Locate the cell with the specified text and output its [x, y] center coordinate. 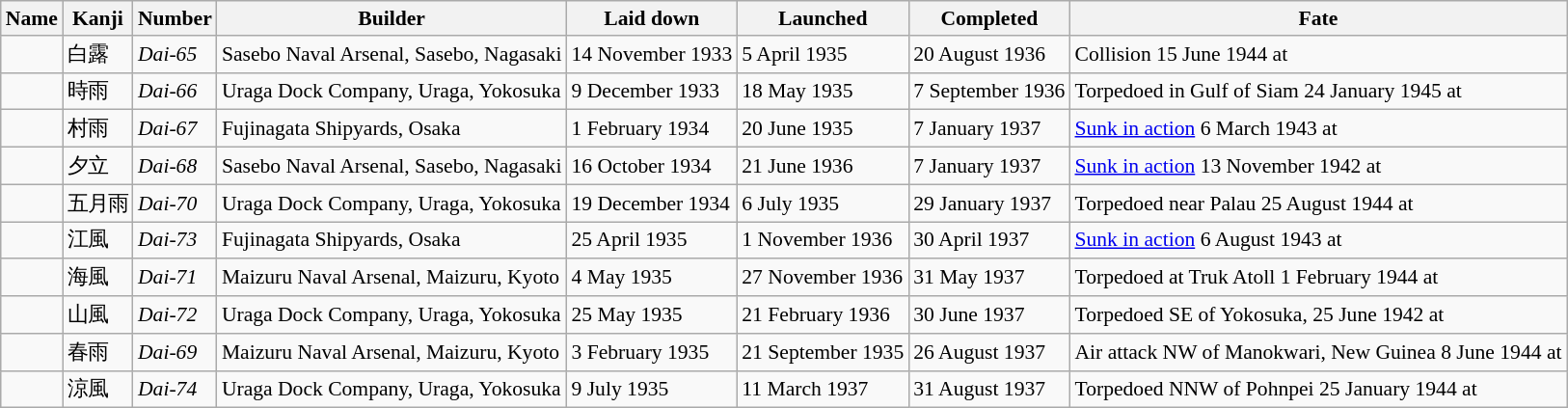
20 August 1936 [989, 54]
Air attack NW of Manokwari, New Guinea 8 June 1944 at [1317, 353]
31 August 1937 [989, 390]
31 May 1937 [989, 278]
Dai-67 [176, 129]
11 March 1937 [823, 390]
Torpedoed in Gulf of Siam 24 January 1945 at [1317, 91]
Dai-74 [176, 390]
Laid down [652, 18]
21 September 1935 [823, 353]
Collision 15 June 1944 at [1317, 54]
Dai-69 [176, 353]
Builder [392, 18]
Dai-68 [176, 166]
時雨 [98, 91]
涼風 [98, 390]
夕立 [98, 166]
9 December 1933 [652, 91]
Dai-70 [176, 203]
7 September 1936 [989, 91]
25 April 1935 [652, 241]
Completed [989, 18]
Dai-73 [176, 241]
4 May 1935 [652, 278]
Fate [1317, 18]
村雨 [98, 129]
21 February 1936 [823, 314]
19 December 1934 [652, 203]
Kanji [98, 18]
Sunk in action 13 November 1942 at [1317, 166]
海風 [98, 278]
16 October 1934 [652, 166]
27 November 1936 [823, 278]
25 May 1935 [652, 314]
30 June 1937 [989, 314]
29 January 1937 [989, 203]
Dai-65 [176, 54]
Sunk in action 6 August 1943 at [1317, 241]
26 August 1937 [989, 353]
6 July 1935 [823, 203]
20 June 1935 [823, 129]
9 July 1935 [652, 390]
Dai-72 [176, 314]
Torpedoed NNW of Pohnpei 25 January 1944 at [1317, 390]
江風 [98, 241]
21 June 1936 [823, 166]
Sunk in action 6 March 1943 at [1317, 129]
白露 [98, 54]
30 April 1937 [989, 241]
1 February 1934 [652, 129]
春雨 [98, 353]
Dai-71 [176, 278]
Torpedoed SE of Yokosuka, 25 June 1942 at [1317, 314]
Torpedoed at Truk Atoll 1 February 1944 at [1317, 278]
五月雨 [98, 203]
Torpedoed near Palau 25 August 1944 at [1317, 203]
14 November 1933 [652, 54]
山風 [98, 314]
18 May 1935 [823, 91]
5 April 1935 [823, 54]
Name [32, 18]
Dai-66 [176, 91]
Number [176, 18]
1 November 1936 [823, 241]
Launched [823, 18]
3 February 1935 [652, 353]
